Return [x, y] of the center of cell containing provided text 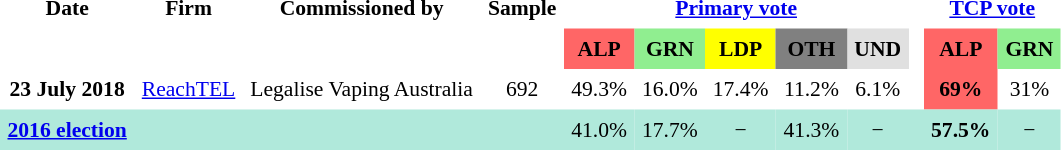
49.3% [600, 89]
69% [961, 89]
ReachTEL [188, 89]
16.0% [670, 89]
2016 election [67, 129]
UND [878, 48]
692 [522, 89]
17.7% [670, 129]
OTH [812, 48]
57.5% [961, 129]
6.1% [878, 89]
41.0% [600, 129]
Legalise Vaping Australia [362, 89]
LDP [740, 48]
17.4% [740, 89]
11.2% [812, 89]
23 July 2018 [67, 89]
31% [1030, 89]
41.3% [812, 129]
